Pinpoint the cell where the given text exists, returning its (x, y) midpoint coordinate. 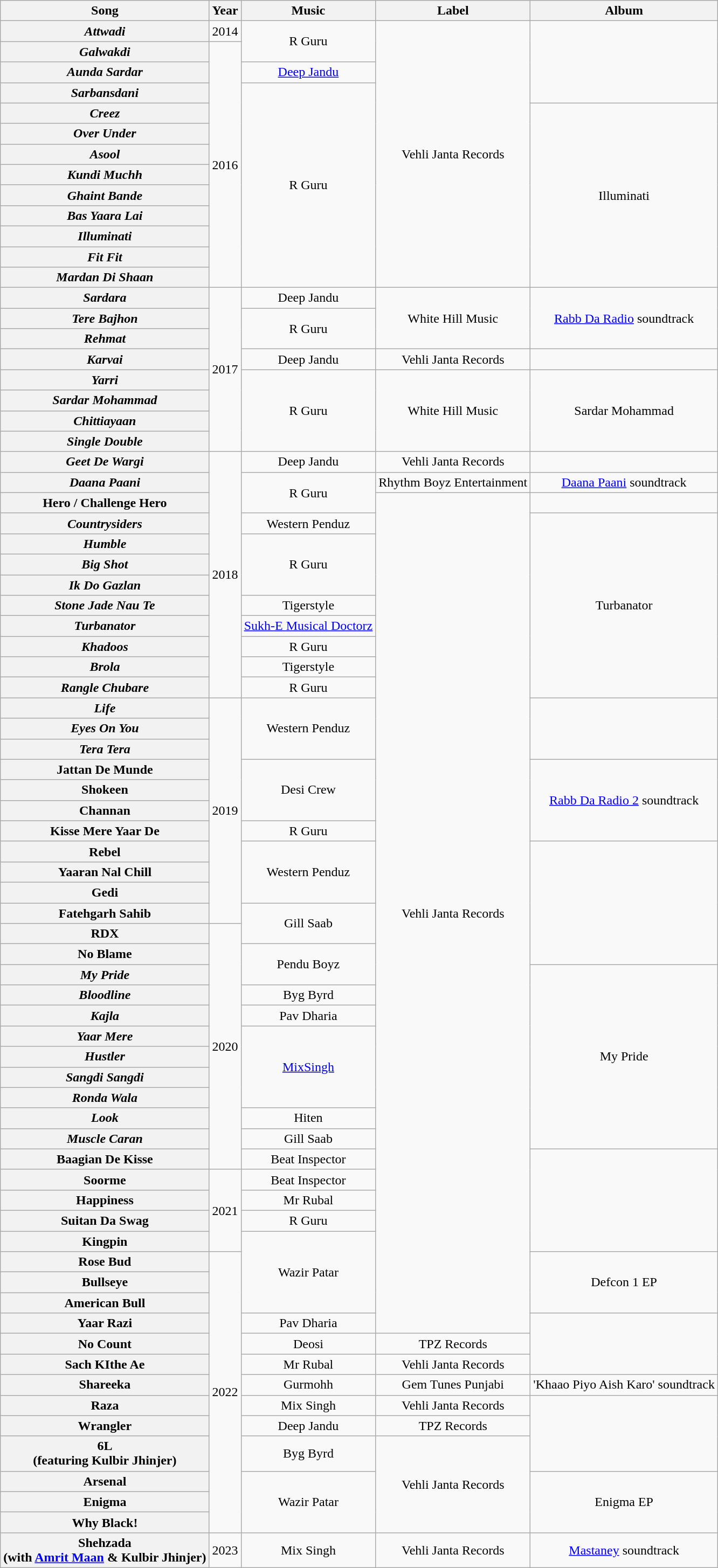
2014 (225, 31)
Happiness (105, 1200)
Bullseye (105, 1282)
Suitan Da Swag (105, 1220)
Hiten (308, 1118)
Big Shot (105, 564)
No Count (105, 1344)
Soorme (105, 1180)
Shehzada (with Amrit Maan & Kulbir Jhinjer) (105, 1550)
Khadoos (105, 647)
Jattan De Munde (105, 769)
Enigma EP (624, 1502)
Daana Paani (105, 482)
Kajla (105, 1016)
2018 (225, 574)
Desi Crew (308, 790)
Ronda Wala (105, 1098)
Rose Bud (105, 1262)
Sangdi Sangdi (105, 1077)
Shareeka (105, 1385)
Life (105, 708)
Sardara (105, 298)
Mastaney soundtrack (624, 1550)
Chittiayaan (105, 421)
Over Under (105, 134)
Galwakdi (105, 52)
Fatehgarh Sahib (105, 913)
Arsenal (105, 1481)
2020 (225, 1046)
Music (308, 11)
Fit Fit (105, 257)
Gem Tunes Punjabi (453, 1385)
Rabb Da Radio 2 soundtrack (624, 800)
Deosi (308, 1344)
Pendu Boyz (308, 965)
Enigma (105, 1502)
Karvai (105, 359)
Album (624, 11)
Single Double (105, 441)
Humble (105, 544)
Gurmohh (308, 1385)
2017 (225, 370)
Ik Do Gazlan (105, 585)
Gedi (105, 892)
Yaar Razi (105, 1323)
Eyes On You (105, 729)
Geet De Wargi (105, 462)
Rabb Da Radio soundtrack (624, 318)
Creez (105, 113)
Baagian De Kisse (105, 1159)
Year (225, 11)
Aunda Sardar (105, 72)
Mardan Di Shaan (105, 277)
No Blame (105, 954)
Daana Paani soundtrack (624, 482)
Song (105, 11)
Look (105, 1118)
Tera Tera (105, 749)
Rehmat (105, 339)
Bas Yaara Lai (105, 216)
Countrysiders (105, 523)
Sach KIthe Ae (105, 1364)
Kisse Mere Yaar De (105, 831)
'Khaao Piyo Aish Karo' soundtrack (624, 1385)
Stone Jade Nau Te (105, 606)
Defcon 1 EP (624, 1282)
Sukh-E Musical Doctorz (308, 626)
Ghaint Bande (105, 195)
Hustler (105, 1057)
Hero / Challenge Hero (105, 503)
2023 (225, 1550)
2019 (225, 810)
Brola (105, 667)
Wrangler (105, 1426)
Channan (105, 810)
Bloodline (105, 995)
Yarri (105, 380)
6L(featuring Kulbir Jhinjer) (105, 1454)
Asool (105, 154)
American Bull (105, 1303)
Why Black! (105, 1522)
Tere Bajhon (105, 318)
Attwadi (105, 31)
Muscle Caran (105, 1139)
2021 (225, 1210)
Rangle Chubare (105, 688)
MixSingh (308, 1067)
Yaar Mere (105, 1036)
Kundi Muchh (105, 175)
Kingpin (105, 1241)
Raza (105, 1405)
2016 (225, 165)
RDX (105, 934)
Rhythm Boyz Entertainment (453, 482)
Label (453, 11)
Rebel (105, 851)
Shokeen (105, 790)
Yaaran Nal Chill (105, 872)
2022 (225, 1392)
Sarbansdani (105, 93)
